Return (x, y) of the center of cell containing provided text 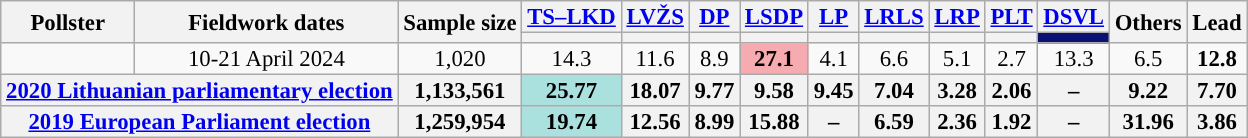
7.04 (894, 91)
Sample size (460, 22)
LRP (957, 17)
2.7 (1012, 59)
1,133,561 (460, 91)
Others (1148, 22)
13.3 (1074, 59)
LRLS (894, 17)
8.9 (714, 59)
6.6 (894, 59)
12.8 (1217, 59)
2.36 (957, 122)
3.28 (957, 91)
8.99 (714, 122)
2019 European Parliament election (200, 122)
DP (714, 17)
PLT (1012, 17)
31.96 (1148, 122)
3.86 (1217, 122)
12.56 (655, 122)
1,020 (460, 59)
11.6 (655, 59)
Lead (1217, 22)
27.1 (774, 59)
4.1 (833, 59)
LVŽS (655, 17)
2020 Lithuanian parliamentary election (200, 91)
Fieldwork dates (266, 22)
6.59 (894, 122)
1,259,954 (460, 122)
9.77 (714, 91)
LP (833, 17)
LSDP (774, 17)
9.22 (1148, 91)
TS–LKD (572, 17)
1.92 (1012, 122)
25.77 (572, 91)
5.1 (957, 59)
DSVL (1074, 17)
10-21 April 2024 (266, 59)
6.5 (1148, 59)
9.45 (833, 91)
7.70 (1217, 91)
Pollster (68, 22)
18.07 (655, 91)
9.58 (774, 91)
2.06 (1012, 91)
14.3 (572, 59)
15.88 (774, 122)
19.74 (572, 122)
